Capture the cell that displays the provided text and extract its (x, y) central coordinate. 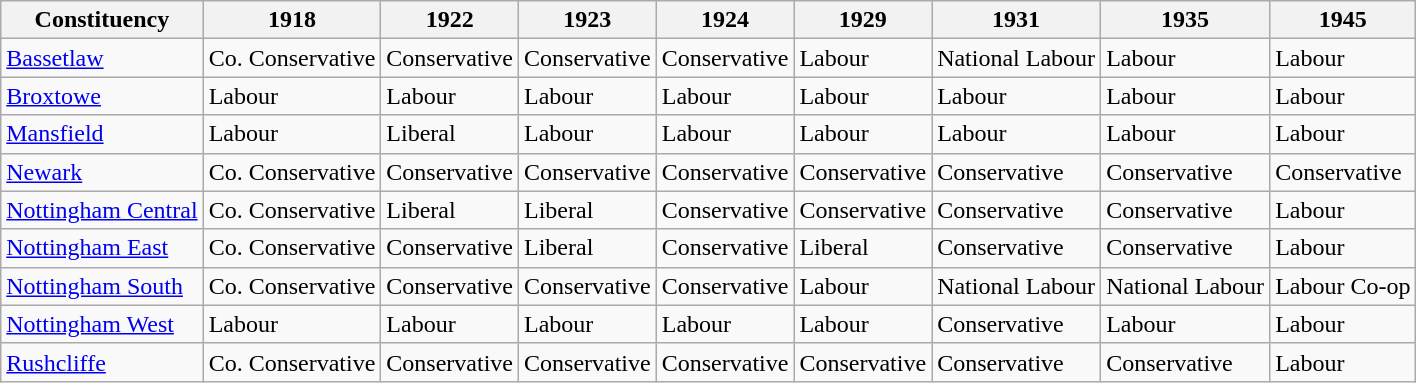
Nottingham East (102, 248)
Broxtowe (102, 96)
1935 (1186, 20)
Bassetlaw (102, 58)
Nottingham Central (102, 210)
Mansfield (102, 134)
1922 (450, 20)
1931 (1016, 20)
1929 (863, 20)
1945 (1343, 20)
Constituency (102, 20)
Nottingham South (102, 286)
1923 (588, 20)
1924 (725, 20)
Rushcliffe (102, 362)
1918 (292, 20)
Newark (102, 172)
Labour Co-op (1343, 286)
Nottingham West (102, 324)
